For the text-containing cell, return its midpoint in (x, y) coordinate format. 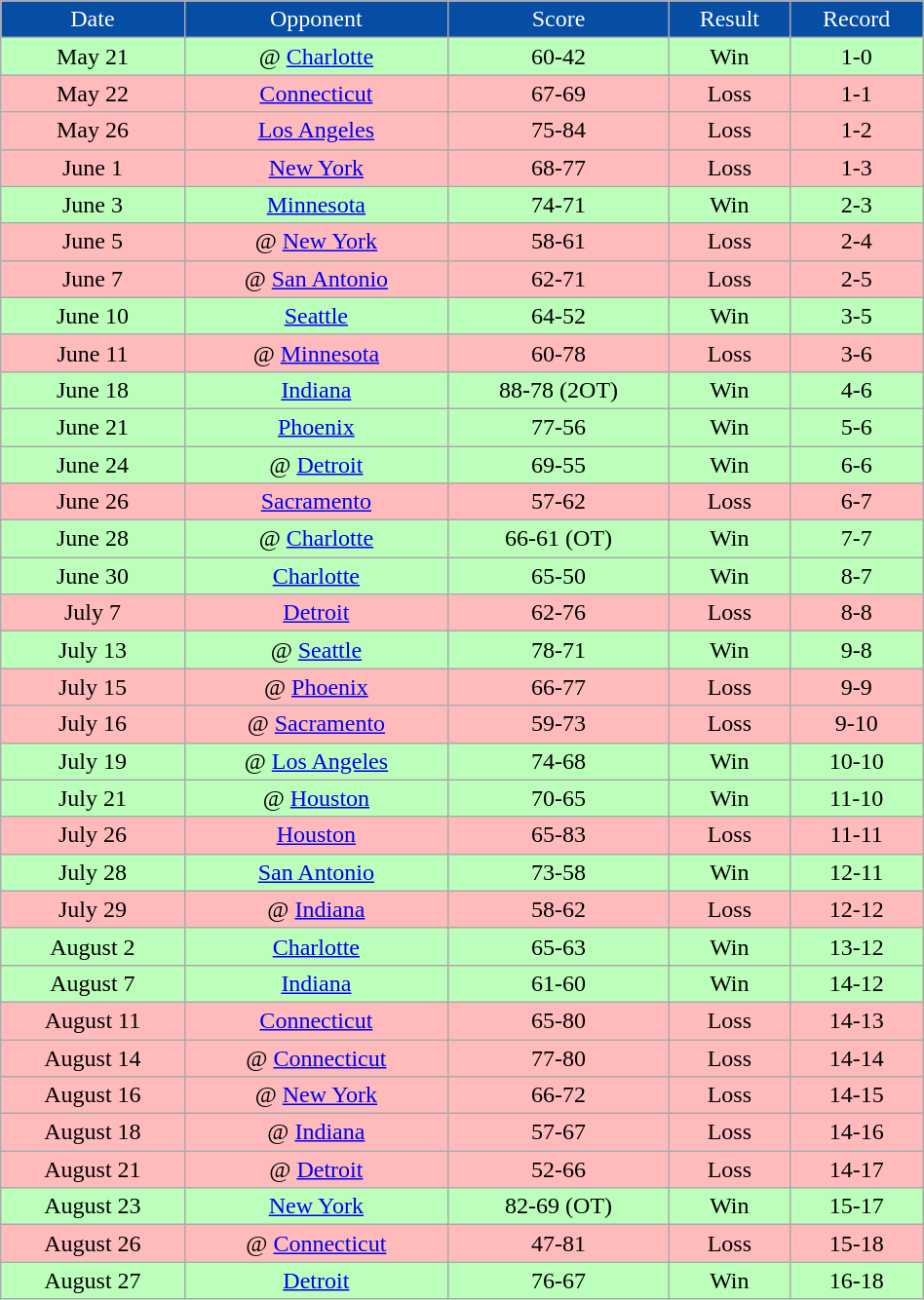
July 13 (93, 650)
July 28 (93, 872)
66-72 (559, 1095)
Date (93, 19)
June 10 (93, 316)
11-11 (856, 835)
76-67 (559, 1281)
14-13 (856, 1020)
@ San Antonio (316, 279)
August 26 (93, 1243)
August 16 (93, 1095)
@ Sacramento (316, 724)
7-7 (856, 539)
65-50 (559, 576)
June 26 (93, 502)
Sacramento (316, 502)
1-1 (856, 94)
Los Angeles (316, 131)
Phoenix (316, 427)
@ Los Angeles (316, 761)
59-73 (559, 724)
June 7 (93, 279)
San Antonio (316, 872)
9-9 (856, 687)
14-15 (856, 1095)
47-81 (559, 1243)
8-8 (856, 613)
Houston (316, 835)
Score (559, 19)
Opponent (316, 19)
74-71 (559, 205)
60-78 (559, 353)
74-68 (559, 761)
July 19 (93, 761)
10-10 (856, 761)
Record (856, 19)
62-76 (559, 613)
77-80 (559, 1057)
6-6 (856, 465)
June 3 (93, 205)
14-14 (856, 1057)
@ Houston (316, 798)
14-12 (856, 983)
2-4 (856, 242)
June 18 (93, 390)
May 22 (93, 94)
70-65 (559, 798)
15-17 (856, 1206)
14-17 (856, 1169)
68-77 (559, 168)
82-69 (OT) (559, 1206)
60-42 (559, 57)
8-7 (856, 576)
66-77 (559, 687)
@ Phoenix (316, 687)
July 21 (93, 798)
July 16 (93, 724)
64-52 (559, 316)
6-7 (856, 502)
May 21 (93, 57)
16-18 (856, 1281)
2-5 (856, 279)
65-83 (559, 835)
3-6 (856, 353)
57-67 (559, 1132)
Seattle (316, 316)
July 26 (93, 835)
4-6 (856, 390)
14-16 (856, 1132)
August 14 (93, 1057)
12-11 (856, 872)
July 29 (93, 909)
61-60 (559, 983)
August 18 (93, 1132)
5-6 (856, 427)
Result (730, 19)
11-10 (856, 798)
August 7 (93, 983)
65-80 (559, 1020)
June 5 (93, 242)
66-61 (OT) (559, 539)
June 30 (93, 576)
12-12 (856, 909)
62-71 (559, 279)
73-58 (559, 872)
58-61 (559, 242)
June 24 (93, 465)
May 26 (93, 131)
August 23 (93, 1206)
June 11 (93, 353)
@ Minnesota (316, 353)
13-12 (856, 946)
69-55 (559, 465)
August 21 (93, 1169)
67-69 (559, 94)
August 2 (93, 946)
June 21 (93, 427)
1-0 (856, 57)
@ Seattle (316, 650)
65-63 (559, 946)
August 11 (93, 1020)
57-62 (559, 502)
15-18 (856, 1243)
78-71 (559, 650)
August 27 (93, 1281)
52-66 (559, 1169)
9-10 (856, 724)
June 1 (93, 168)
July 7 (93, 613)
3-5 (856, 316)
Minnesota (316, 205)
June 28 (93, 539)
58-62 (559, 909)
July 15 (93, 687)
75-84 (559, 131)
1-3 (856, 168)
2-3 (856, 205)
9-8 (856, 650)
77-56 (559, 427)
1-2 (856, 131)
88-78 (2OT) (559, 390)
